Provide the [X, Y] coordinate of the cell's center where the given text is located.  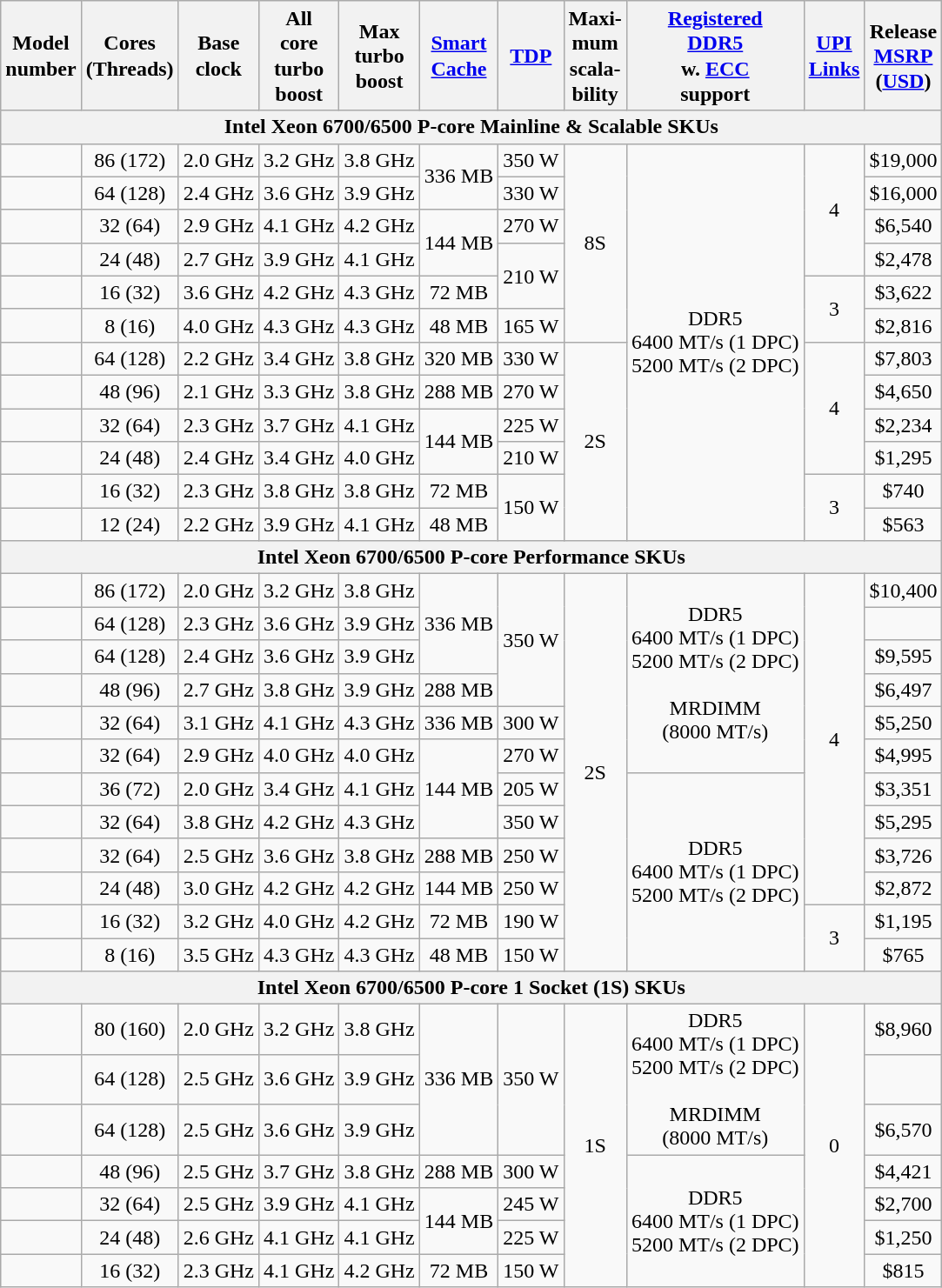
12 (24) [130, 524]
$6,540 [903, 226]
$815 [903, 1271]
Cores(Threads) [130, 56]
ReleaseMSRP(USD) [903, 56]
$9,595 [903, 657]
Allcoreturboboost [299, 56]
$1,250 [903, 1238]
Model number [41, 56]
$765 [903, 954]
320 MB [458, 358]
2.1 GHz [218, 391]
$7,803 [903, 358]
165 W [531, 325]
$4,995 [903, 756]
Baseclock [218, 56]
3.3 GHz [299, 391]
Intel Xeon 6700/6500 P-core Performance SKUs [471, 557]
$2,234 [903, 425]
$1,195 [903, 921]
8S [595, 243]
2.6 GHz [218, 1238]
Intel Xeon 6700/6500 P-core 1 Socket (1S) SKUs [471, 988]
$4,421 [903, 1171]
$2,478 [903, 259]
$3,351 [903, 789]
0 [834, 1146]
$2,816 [903, 325]
3.0 GHz [218, 888]
$6,497 [903, 690]
TDP [531, 56]
$10,400 [903, 591]
$4,650 [903, 391]
$3,622 [903, 292]
$2,872 [903, 888]
$1,295 [903, 458]
$8,960 [903, 1030]
Maxi-mumscala-bility [595, 56]
$5,250 [903, 723]
205 W [531, 789]
$740 [903, 491]
$5,295 [903, 822]
Intel Xeon 6700/6500 P-core Mainline & Scalable SKUs [471, 127]
UPILinks [834, 56]
RegisteredDDR5w. ECCsupport [715, 56]
$3,726 [903, 855]
190 W [531, 921]
SmartCache [458, 56]
1S [595, 1146]
$2,700 [903, 1205]
$16,000 [903, 193]
36 (72) [130, 789]
$563 [903, 524]
3.1 GHz [218, 723]
245 W [531, 1205]
Maxturboboost [379, 56]
80 (160) [130, 1030]
3.5 GHz [218, 954]
$19,000 [903, 160]
$6,570 [903, 1130]
